Return (X, Y) of the center of cell containing provided text 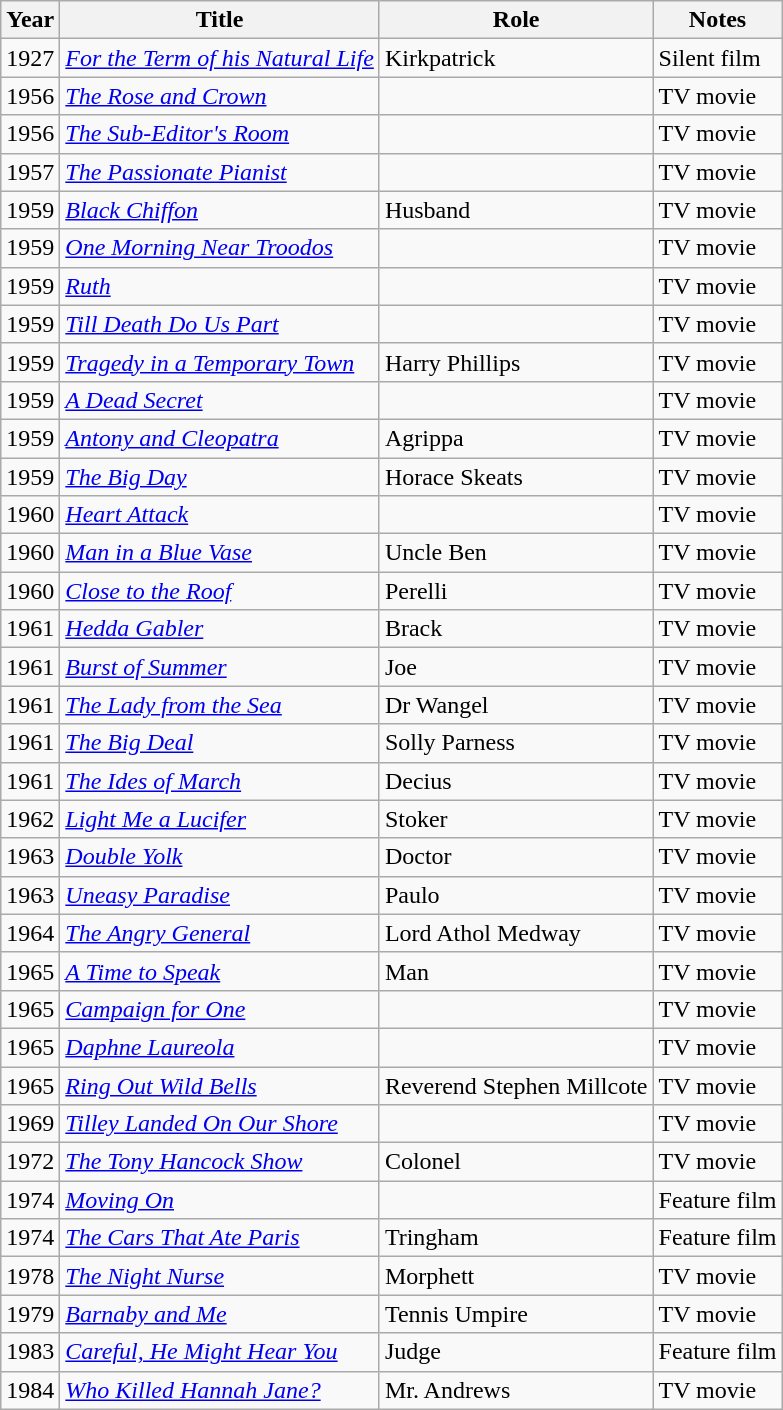
Morphett (516, 1276)
Moving On (220, 1200)
Burst of Summer (220, 667)
Year (30, 20)
Tringham (516, 1238)
Kirkpatrick (516, 58)
Antony and Cleopatra (220, 438)
The Lady from the Sea (220, 705)
Tilley Landed On Our Shore (220, 1124)
Careful, He Might Hear You (220, 1352)
The Cars That Ate Paris (220, 1238)
The Angry General (220, 933)
Harry Phillips (516, 362)
1927 (30, 58)
1957 (30, 172)
Silent film (718, 58)
Tennis Umpire (516, 1314)
1984 (30, 1390)
Man in a Blue Vase (220, 553)
Man (516, 971)
Brack (516, 629)
One Morning Near Troodos (220, 248)
1969 (30, 1124)
1978 (30, 1276)
The Sub-Editor's Room (220, 134)
Black Chiffon (220, 210)
Mr. Andrews (516, 1390)
Reverend Stephen Millcote (516, 1085)
Agrippa (516, 438)
Role (516, 20)
A Dead Secret (220, 400)
Till Death Do Us Part (220, 324)
The Tony Hancock Show (220, 1162)
Campaign for One (220, 1009)
Paulo (516, 895)
1979 (30, 1314)
Double Yolk (220, 857)
The Ides of March (220, 781)
A Time to Speak (220, 971)
Perelli (516, 591)
The Big Day (220, 477)
1972 (30, 1162)
Judge (516, 1352)
1962 (30, 819)
Stoker (516, 819)
For the Term of his Natural Life (220, 58)
1983 (30, 1352)
Light Me a Lucifer (220, 819)
Daphne Laureola (220, 1047)
The Big Deal (220, 743)
Hedda Gabler (220, 629)
Uncle Ben (516, 553)
Uneasy Paradise (220, 895)
Husband (516, 210)
Decius (516, 781)
The Night Nurse (220, 1276)
Ruth (220, 286)
Close to the Roof (220, 591)
Who Killed Hannah Jane? (220, 1390)
Solly Parness (516, 743)
Title (220, 20)
The Rose and Crown (220, 96)
Barnaby and Me (220, 1314)
Lord Athol Medway (516, 933)
Doctor (516, 857)
Horace Skeats (516, 477)
Notes (718, 20)
Ring Out Wild Bells (220, 1085)
The Passionate Pianist (220, 172)
Tragedy in a Temporary Town (220, 362)
Colonel (516, 1162)
Dr Wangel (516, 705)
Joe (516, 667)
1964 (30, 933)
Heart Attack (220, 515)
